Locate the cell with the specified text and output its [x, y] center coordinate. 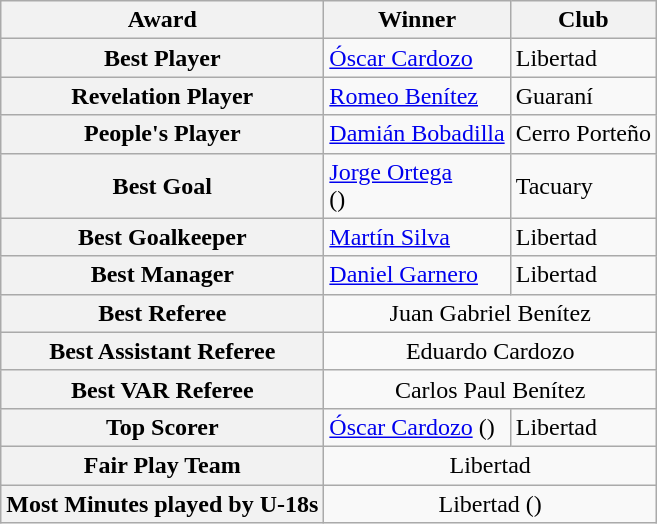
Libertad () [490, 503]
Daniel Garnero [417, 275]
Romeo Benítez [417, 96]
People's Player [162, 134]
Best Assistant Referee [162, 351]
Óscar Cardozo () [417, 427]
Best Goalkeeper [162, 237]
Eduardo Cardozo [490, 351]
Fair Play Team [162, 465]
Best Manager [162, 275]
Best Referee [162, 313]
Guaraní [583, 96]
Best VAR Referee [162, 389]
Revelation Player [162, 96]
Juan Gabriel Benítez [490, 313]
Martín Silva [417, 237]
Top Scorer [162, 427]
Best Goal [162, 186]
Most Minutes played by U-18s [162, 503]
Cerro Porteño [583, 134]
Damián Bobadilla [417, 134]
Award [162, 20]
Tacuary [583, 186]
Óscar Cardozo [417, 58]
Club [583, 20]
Best Player [162, 58]
Jorge Ortega() [417, 186]
Winner [417, 20]
Carlos Paul Benítez [490, 389]
